Capture the cell that displays the provided text and extract its (x, y) central coordinate. 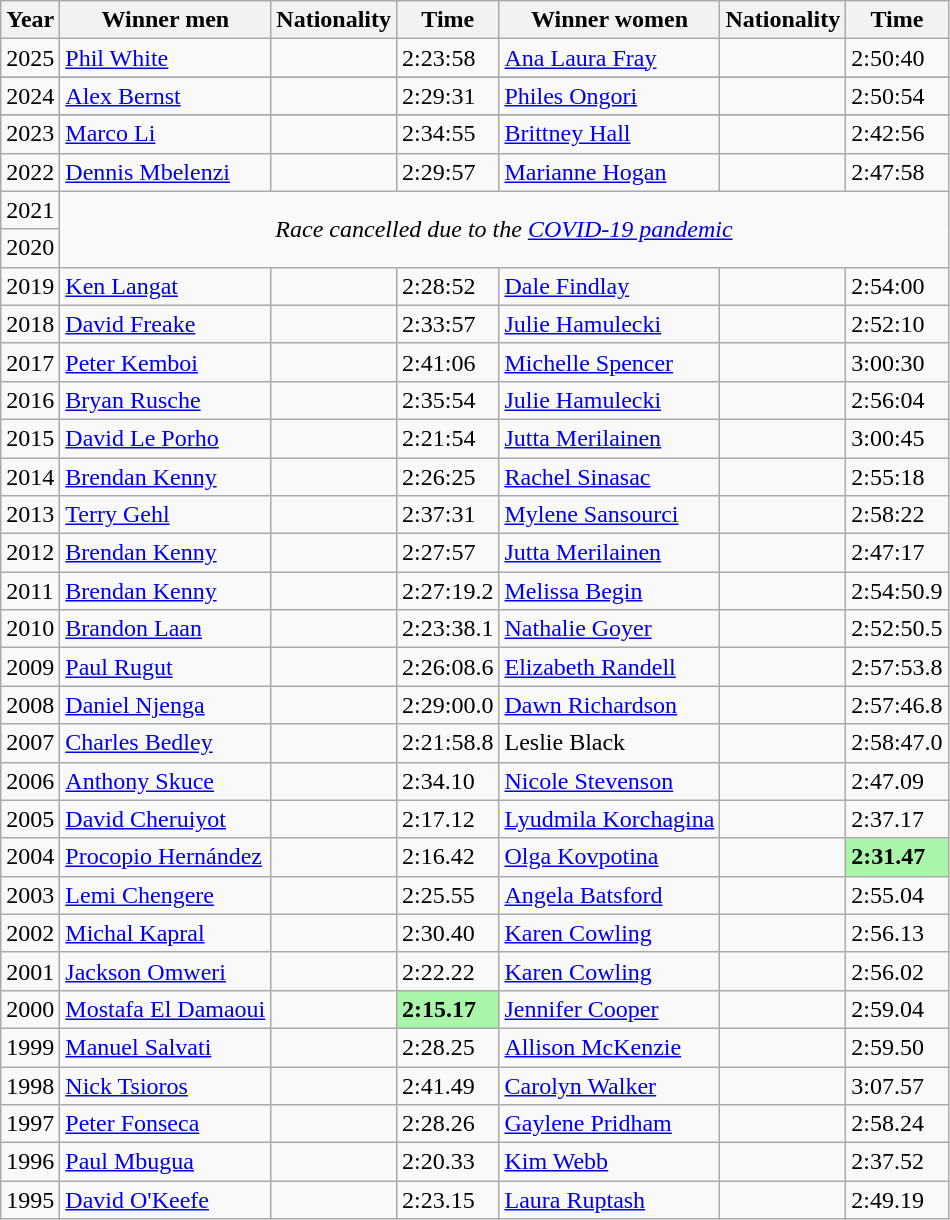
2:33:57 (448, 324)
2:31.47 (897, 857)
David O'Keefe (166, 1200)
Angela Batsford (610, 895)
Jennifer Cooper (610, 1009)
2:23:58 (448, 58)
2:26:25 (448, 477)
2017 (30, 362)
2:20.33 (448, 1162)
David Freake (166, 324)
2:28.25 (448, 1047)
1995 (30, 1200)
2018 (30, 324)
2:37.17 (897, 819)
2015 (30, 438)
Brittney Hall (610, 134)
2:55.04 (897, 895)
2:16.42 (448, 857)
Laura Ruptash (610, 1200)
Marianne Hogan (610, 172)
2:57:46.8 (897, 705)
Lyudmila Korchagina (610, 819)
Michal Kapral (166, 933)
2:29:31 (448, 96)
Ken Langat (166, 286)
2013 (30, 515)
Marco Li (166, 134)
Kim Webb (610, 1162)
2:15.17 (448, 1009)
2:22.22 (448, 971)
Dennis Mbelenzi (166, 172)
Winner men (166, 20)
2:52:50.5 (897, 629)
Nathalie Goyer (610, 629)
3:07.57 (897, 1085)
2004 (30, 857)
Allison McKenzie (610, 1047)
Lemi Chengere (166, 895)
2006 (30, 781)
1997 (30, 1124)
Winner women (610, 20)
2:21:54 (448, 438)
2025 (30, 58)
2009 (30, 667)
2:35:54 (448, 400)
2:42:56 (897, 134)
3:00:30 (897, 362)
2:59.04 (897, 1009)
2:28.26 (448, 1124)
2:47.09 (897, 781)
2:26:08.6 (448, 667)
2014 (30, 477)
2019 (30, 286)
2:25.55 (448, 895)
Michelle Spencer (610, 362)
Anthony Skuce (166, 781)
2:56:04 (897, 400)
2:47:58 (897, 172)
Ana Laura Fray (610, 58)
2010 (30, 629)
Carolyn Walker (610, 1085)
Rachel Sinasac (610, 477)
2:54:50.9 (897, 591)
2:57:53.8 (897, 667)
Bryan Rusche (166, 400)
2:23:38.1 (448, 629)
Mylene Sansourci (610, 515)
2:30.40 (448, 933)
Philes Ongori (610, 96)
1999 (30, 1047)
2:41.49 (448, 1085)
2012 (30, 553)
2:29:57 (448, 172)
2:56.13 (897, 933)
Olga Kovpotina (610, 857)
2:58:47.0 (897, 743)
2:23.15 (448, 1200)
2:41:06 (448, 362)
Nick Tsioros (166, 1085)
2:21:58.8 (448, 743)
Dale Findlay (610, 286)
2007 (30, 743)
Mostafa El Damaoui (166, 1009)
2:55:18 (897, 477)
2016 (30, 400)
2:58:22 (897, 515)
2:37:31 (448, 515)
Terry Gehl (166, 515)
2:58.24 (897, 1124)
Race cancelled due to the COVID-19 pandemic (504, 229)
2020 (30, 248)
2011 (30, 591)
Daniel Njenga (166, 705)
Manuel Salvati (166, 1047)
1998 (30, 1085)
1996 (30, 1162)
Phil White (166, 58)
2:56.02 (897, 971)
2008 (30, 705)
2:17.12 (448, 819)
2:49.19 (897, 1200)
2:34.10 (448, 781)
2021 (30, 210)
2003 (30, 895)
Paul Mbugua (166, 1162)
Nicole Stevenson (610, 781)
2000 (30, 1009)
2001 (30, 971)
2:29:00.0 (448, 705)
Procopio Hernández (166, 857)
Alex Bernst (166, 96)
Dawn Richardson (610, 705)
Jackson Omweri (166, 971)
3:00:45 (897, 438)
Peter Fonseca (166, 1124)
David Le Porho (166, 438)
2:50:54 (897, 96)
Leslie Black (610, 743)
2:28:52 (448, 286)
Peter Kemboi (166, 362)
2024 (30, 96)
2:27:57 (448, 553)
2:50:40 (897, 58)
Charles Bedley (166, 743)
2:34:55 (448, 134)
Elizabeth Randell (610, 667)
2:47:17 (897, 553)
2005 (30, 819)
2:59.50 (897, 1047)
Paul Rugut (166, 667)
2:54:00 (897, 286)
Melissa Begin (610, 591)
2023 (30, 134)
Year (30, 20)
David Cheruiyot (166, 819)
2002 (30, 933)
2:52:10 (897, 324)
2:27:19.2 (448, 591)
2022 (30, 172)
2:37.52 (897, 1162)
Gaylene Pridham (610, 1124)
Brandon Laan (166, 629)
